Pinpoint the cell where the given text exists, returning its (X, Y) midpoint coordinate. 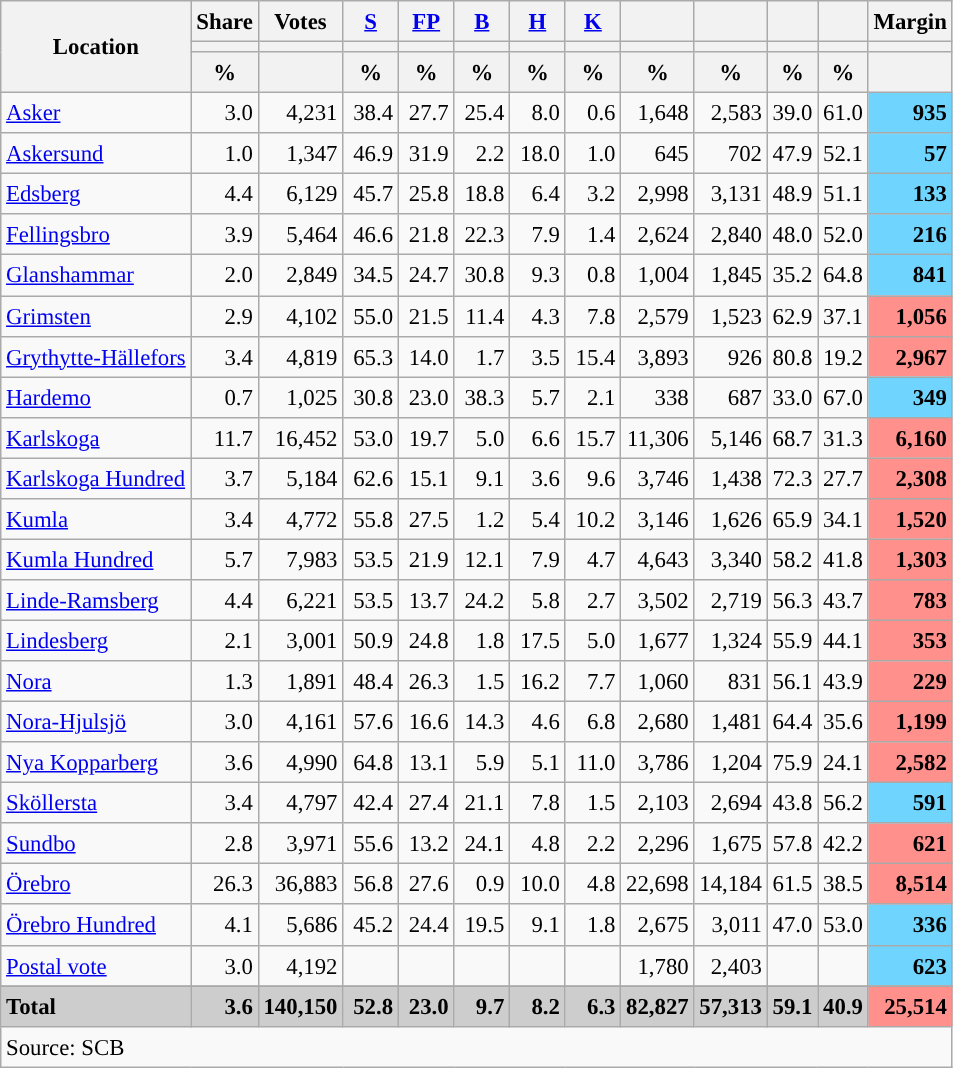
56.3 (792, 600)
16.6 (426, 722)
11.0 (593, 762)
55.6 (371, 844)
65.9 (792, 520)
61.0 (843, 114)
68.7 (792, 438)
5,464 (300, 234)
Postal vote (96, 966)
2,719 (730, 600)
2.0 (224, 276)
2,680 (658, 722)
19.5 (482, 926)
57,313 (730, 1006)
25,514 (910, 1006)
45.7 (371, 194)
55.0 (371, 316)
Askersund (96, 154)
42.4 (371, 804)
1.2 (482, 520)
3,340 (730, 560)
19.7 (426, 438)
1,523 (730, 316)
57.8 (792, 844)
33.0 (792, 398)
1,199 (910, 722)
Votes (300, 22)
14,184 (730, 884)
140,150 (300, 1006)
1,025 (300, 398)
4,102 (300, 316)
5.8 (538, 600)
47.9 (792, 154)
2,579 (658, 316)
61.5 (792, 884)
40.9 (843, 1006)
48.0 (792, 234)
3,786 (658, 762)
35.2 (792, 276)
S (371, 22)
10.0 (538, 884)
Kumla Hundred (96, 560)
22.3 (482, 234)
9.6 (593, 478)
783 (910, 600)
34.5 (371, 276)
1,056 (910, 316)
Nora (96, 682)
56.1 (792, 682)
52.0 (843, 234)
11.4 (482, 316)
38.3 (482, 398)
21.1 (482, 804)
59.1 (792, 1006)
4,643 (658, 560)
56.8 (371, 884)
8,514 (910, 884)
4.1 (224, 926)
4,772 (300, 520)
62.6 (371, 478)
6.3 (593, 1006)
216 (910, 234)
Asker (96, 114)
55.9 (792, 640)
623 (910, 966)
Nora-Hjulsjö (96, 722)
Grimsten (96, 316)
6.4 (538, 194)
H (538, 22)
Lindesberg (96, 640)
2,308 (910, 478)
3,971 (300, 844)
1,626 (730, 520)
5,184 (300, 478)
65.3 (371, 356)
Edsberg (96, 194)
16.2 (538, 682)
75.9 (792, 762)
27.6 (426, 884)
Share (224, 22)
13.2 (426, 844)
4.7 (593, 560)
21.9 (426, 560)
35.6 (843, 722)
67.0 (843, 398)
2.8 (224, 844)
6.6 (538, 438)
48.4 (371, 682)
24.7 (426, 276)
58.2 (792, 560)
51.1 (843, 194)
1.4 (593, 234)
Hardemo (96, 398)
3,502 (658, 600)
0.7 (224, 398)
52.1 (843, 154)
935 (910, 114)
16,452 (300, 438)
Margin (910, 22)
Nya Kopparberg (96, 762)
11,306 (658, 438)
46.9 (371, 154)
1,677 (658, 640)
1,520 (910, 520)
43.7 (843, 600)
8.0 (538, 114)
37.1 (843, 316)
50.9 (371, 640)
1,204 (730, 762)
2,998 (658, 194)
Source: SCB (476, 1046)
21.5 (426, 316)
3,893 (658, 356)
1.3 (224, 682)
45.2 (371, 926)
Sundbo (96, 844)
15.7 (593, 438)
5.9 (482, 762)
11.7 (224, 438)
0.9 (482, 884)
3.9 (224, 234)
1.7 (482, 356)
25.8 (426, 194)
1,481 (730, 722)
6.8 (593, 722)
Sköllersta (96, 804)
1,675 (730, 844)
6,160 (910, 438)
336 (910, 926)
338 (658, 398)
2.9 (224, 316)
15.1 (426, 478)
2,103 (658, 804)
7,983 (300, 560)
621 (910, 844)
5.1 (538, 762)
5,146 (730, 438)
8.2 (538, 1006)
38.5 (843, 884)
2,403 (730, 966)
42.2 (843, 844)
Karlskoga (96, 438)
3,146 (658, 520)
57 (910, 154)
591 (910, 804)
2,582 (910, 762)
6,129 (300, 194)
2,624 (658, 234)
1,845 (730, 276)
2,694 (730, 804)
24.2 (482, 600)
6,221 (300, 600)
2.7 (593, 600)
Total (96, 1006)
Kumla (96, 520)
52.8 (371, 1006)
48.9 (792, 194)
Karlskoga Hundred (96, 478)
82,827 (658, 1006)
645 (658, 154)
12.1 (482, 560)
18.8 (482, 194)
80.8 (792, 356)
31.3 (843, 438)
41.8 (843, 560)
0.8 (593, 276)
9.7 (482, 1006)
1,004 (658, 276)
Örebro (96, 884)
Linde-Ramsberg (96, 600)
2,675 (658, 926)
Örebro Hundred (96, 926)
353 (910, 640)
3.7 (224, 478)
4,819 (300, 356)
FP (426, 22)
4,231 (300, 114)
4.3 (538, 316)
21.8 (426, 234)
4,192 (300, 966)
64.4 (792, 722)
36,883 (300, 884)
B (482, 22)
4,797 (300, 804)
22,698 (658, 884)
7.7 (593, 682)
13.1 (426, 762)
4,990 (300, 762)
43.8 (792, 804)
34.1 (843, 520)
K (593, 22)
2,849 (300, 276)
0.6 (593, 114)
702 (730, 154)
43.9 (843, 682)
24.4 (426, 926)
17.5 (538, 640)
39.0 (792, 114)
Location (96, 47)
27.4 (426, 804)
2,296 (658, 844)
62.9 (792, 316)
3.5 (538, 356)
46.6 (371, 234)
3,001 (300, 640)
5.4 (538, 520)
57.6 (371, 722)
1,060 (658, 682)
19.2 (843, 356)
47.0 (792, 926)
55.8 (371, 520)
133 (910, 194)
2,840 (730, 234)
229 (910, 682)
831 (730, 682)
1,324 (730, 640)
14.0 (426, 356)
31.9 (426, 154)
9.3 (538, 276)
15.4 (593, 356)
1,303 (910, 560)
1,648 (658, 114)
72.3 (792, 478)
27.5 (426, 520)
1,347 (300, 154)
926 (730, 356)
3.2 (593, 194)
25.4 (482, 114)
56.2 (843, 804)
13.7 (426, 600)
44.1 (843, 640)
Glanshammar (96, 276)
24.8 (426, 640)
1,780 (658, 966)
4,161 (300, 722)
10.2 (593, 520)
4.6 (538, 722)
14.3 (482, 722)
5,686 (300, 926)
2,967 (910, 356)
3,131 (730, 194)
1,438 (730, 478)
687 (730, 398)
841 (910, 276)
18.0 (538, 154)
38.4 (371, 114)
3,746 (658, 478)
Grythytte-Hällefors (96, 356)
1,891 (300, 682)
2,583 (730, 114)
Fellingsbro (96, 234)
3,011 (730, 926)
349 (910, 398)
